Search for the cell housing the specified text and yield its [X, Y] center coordinate. 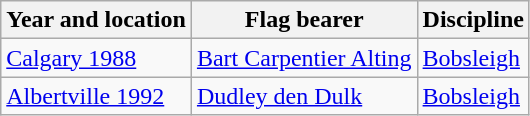
Flag bearer [304, 20]
Albertville 1992 [96, 96]
Bart Carpentier Alting [304, 58]
Dudley den Dulk [304, 96]
Calgary 1988 [96, 58]
Discipline [473, 20]
Year and location [96, 20]
